Return the [X, Y] coordinate for the center point of the cell that contains the specified text.  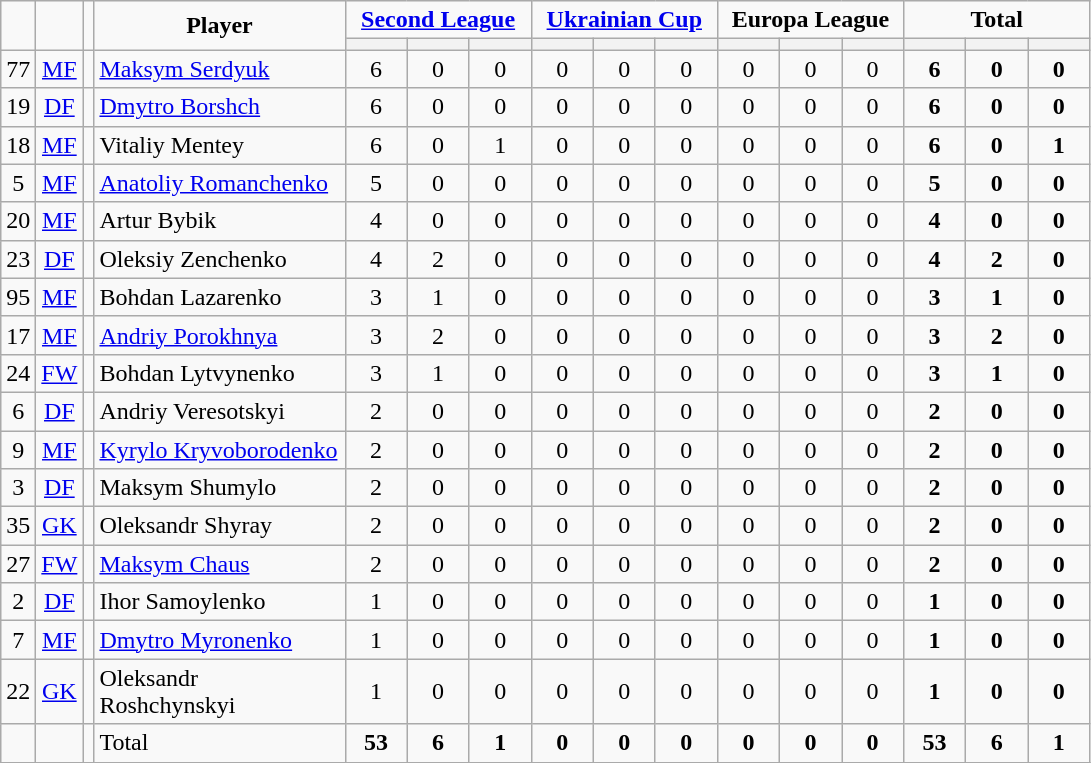
27 [18, 564]
20 [18, 221]
Second League [438, 20]
77 [18, 69]
Player [220, 26]
Artur Bybik [220, 221]
Dmytro Myronenko [220, 640]
19 [18, 107]
Bohdan Lytvynenko [220, 373]
9 [18, 449]
18 [18, 145]
Oleksandr Shyray [220, 526]
Maksym Shumylo [220, 488]
Bohdan Lazarenko [220, 297]
35 [18, 526]
Dmytro Borshch [220, 107]
95 [18, 297]
7 [18, 640]
Europa League [810, 20]
Andriy Veresotskyi [220, 411]
Vitaliy Mentey [220, 145]
Maksym Chaus [220, 564]
Oleksandr Roshchynskyi [220, 692]
Maksym Serdyuk [220, 69]
Anatoliy Romanchenko [220, 183]
Kyrylo Kryvoborodenko [220, 449]
Ukrainian Cup [624, 20]
Ihor Samoylenko [220, 602]
17 [18, 335]
Andriy Porokhnya [220, 335]
23 [18, 259]
24 [18, 373]
Oleksiy Zenchenko [220, 259]
22 [18, 692]
